Return the (x, y) coordinate for the center point of the cell that contains the specified text.  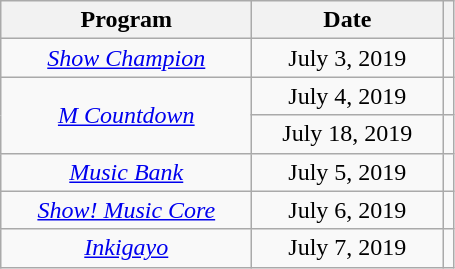
July 5, 2019 (348, 172)
Inkigayo (126, 248)
July 18, 2019 (348, 134)
Date (348, 20)
July 6, 2019 (348, 210)
July 3, 2019 (348, 58)
Music Bank (126, 172)
M Countdown (126, 115)
Program (126, 20)
July 4, 2019 (348, 96)
Show! Music Core (126, 210)
Show Champion (126, 58)
July 7, 2019 (348, 248)
